Identify which cell holds the provided text, then report its (x, y) central coordinate. 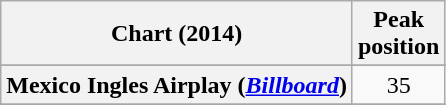
Mexico Ingles Airplay (Billboard) (177, 85)
35 (398, 85)
Chart (2014) (177, 34)
Peakposition (398, 34)
